Search for the cell housing the specified text and yield its (x, y) center coordinate. 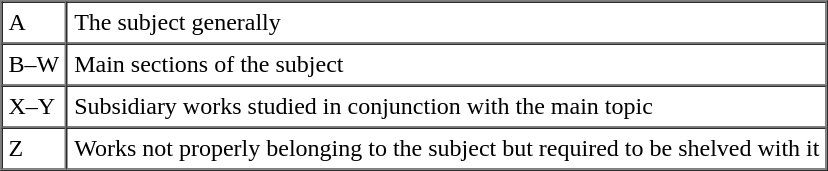
X–Y (34, 107)
Z (34, 149)
The subject generally (447, 23)
B–W (34, 65)
Subsidiary works studied in conjunction with the main topic (447, 107)
A (34, 23)
Works not properly belonging to the subject but required to be shelved with it (447, 149)
Main sections of the subject (447, 65)
